Detect which cell encompasses the target text, then output its [x, y] center coordinate. 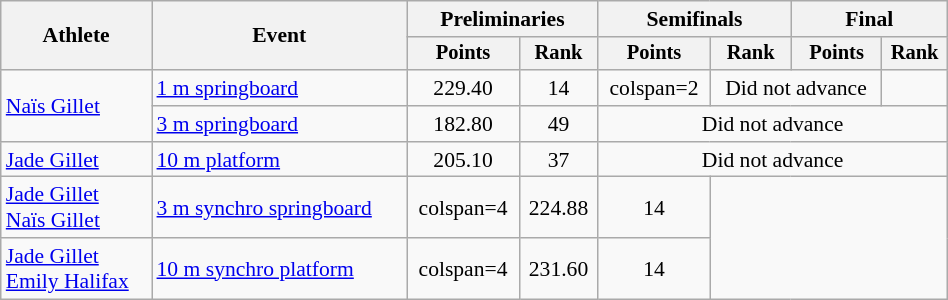
229.40 [463, 88]
Event [280, 36]
Final [869, 19]
3 m springboard [280, 124]
Athlete [76, 36]
3 m synchro springboard [280, 208]
Preliminaries [502, 19]
Jade Gillet [76, 160]
colspan=2 [654, 88]
10 m platform [280, 160]
10 m synchro platform [280, 268]
231.60 [558, 268]
49 [558, 124]
Naïs Gillet [76, 106]
Jade Gillet Naïs Gillet [76, 208]
37 [558, 160]
Jade Gillet Emily Halifax [76, 268]
Semifinals [694, 19]
205.10 [463, 160]
182.80 [463, 124]
224.88 [558, 208]
1 m springboard [280, 88]
